Extract the [x, y] coordinate from the center of the cell holding the provided text.  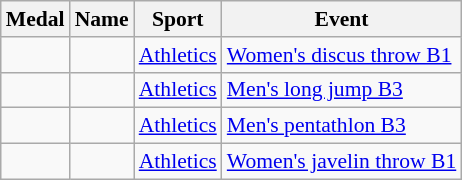
Medal [36, 19]
Men's pentathlon B3 [342, 126]
Men's long jump B3 [342, 90]
Event [342, 19]
Women's discus throw B1 [342, 55]
Name [102, 19]
Women's javelin throw B1 [342, 162]
Sport [178, 19]
